Identify which cell holds the provided text, then report its [x, y] central coordinate. 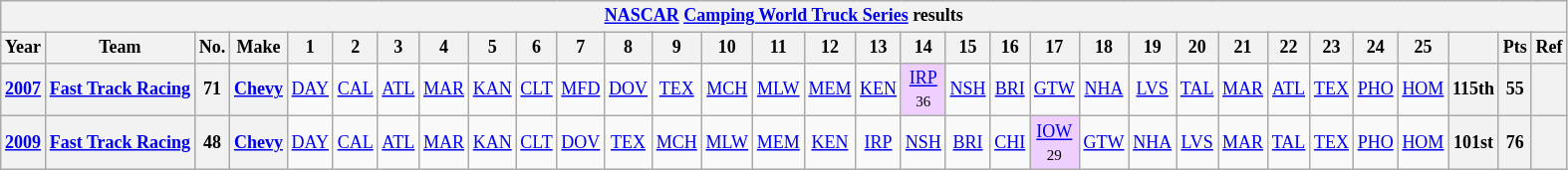
2009 [24, 143]
7 [581, 48]
NASCAR Camping World Truck Series results [784, 16]
9 [676, 48]
10 [727, 48]
1 [310, 48]
IRP36 [922, 89]
20 [1197, 48]
101st [1474, 143]
12 [830, 48]
No. [211, 48]
14 [922, 48]
15 [968, 48]
IOW29 [1055, 143]
48 [211, 143]
55 [1514, 89]
MFD [581, 89]
21 [1243, 48]
2 [355, 48]
6 [536, 48]
4 [444, 48]
Team [120, 48]
IRP [879, 143]
17 [1055, 48]
23 [1332, 48]
19 [1153, 48]
22 [1288, 48]
11 [778, 48]
Ref [1549, 48]
8 [629, 48]
18 [1104, 48]
Make [259, 48]
76 [1514, 143]
16 [1010, 48]
13 [879, 48]
24 [1375, 48]
71 [211, 89]
2007 [24, 89]
115th [1474, 89]
3 [398, 48]
CHI [1010, 143]
Pts [1514, 48]
Year [24, 48]
5 [492, 48]
25 [1423, 48]
